Identify which cell holds the provided text, then report its (X, Y) central coordinate. 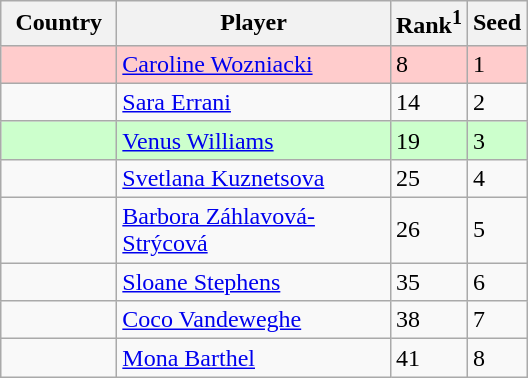
26 (428, 230)
6 (496, 282)
38 (428, 320)
41 (428, 358)
19 (428, 140)
Venus Williams (254, 140)
14 (428, 102)
Caroline Wozniacki (254, 64)
3 (496, 140)
Seed (496, 24)
Coco Vandeweghe (254, 320)
4 (496, 178)
7 (496, 320)
Barbora Záhlavová-Strýcová (254, 230)
35 (428, 282)
Player (254, 24)
5 (496, 230)
Mona Barthel (254, 358)
Rank1 (428, 24)
Sara Errani (254, 102)
2 (496, 102)
1 (496, 64)
Country (59, 24)
25 (428, 178)
Sloane Stephens (254, 282)
Svetlana Kuznetsova (254, 178)
